Capture the cell that displays the provided text and extract its [x, y] central coordinate. 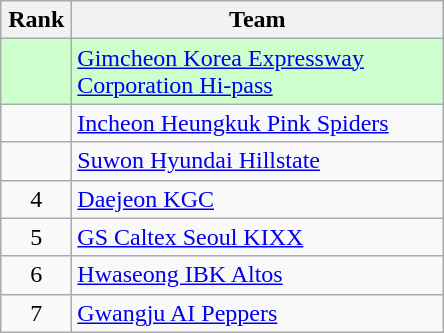
6 [36, 275]
Daejeon KGC [258, 199]
5 [36, 237]
GS Caltex Seoul KIXX [258, 237]
Suwon Hyundai Hillstate [258, 161]
Incheon Heungkuk Pink Spiders [258, 123]
7 [36, 313]
Hwaseong IBK Altos [258, 275]
Rank [36, 20]
Gwangju AI Peppers [258, 313]
Team [258, 20]
Gimcheon Korea Expressway Corporation Hi-pass [258, 72]
4 [36, 199]
